Identify which cell holds the provided text, then report its [x, y] central coordinate. 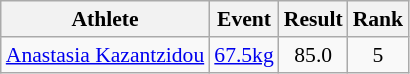
Rank [378, 19]
Result [314, 19]
Event [244, 19]
67.5kg [244, 55]
Anastasia Kazantzidou [106, 55]
85.0 [314, 55]
5 [378, 55]
Athlete [106, 19]
